Extract the (x, y) coordinate from the center of the cell holding the provided text.  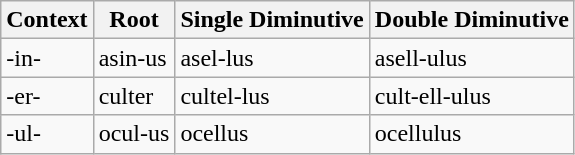
ocellus (272, 134)
-er- (47, 96)
asell-ulus (472, 58)
Context (47, 20)
culter (134, 96)
asel-lus (272, 58)
ocul-us (134, 134)
Single Diminutive (272, 20)
Root (134, 20)
asin-us (134, 58)
ocellulus (472, 134)
cult-ell-ulus (472, 96)
Double Diminutive (472, 20)
-in- (47, 58)
cultel-lus (272, 96)
-ul- (47, 134)
